Provide the (x, y) coordinate of the cell's center where the given text is located.  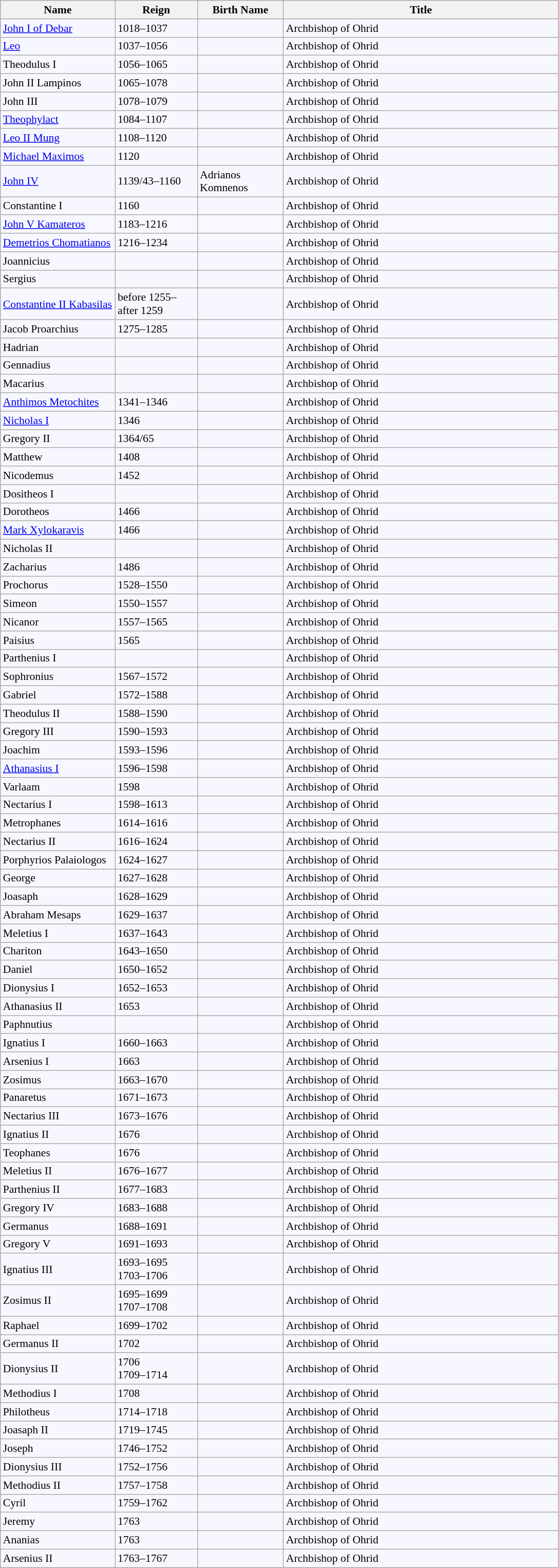
before 1255–after 1259 (156, 304)
1593–1596 (156, 750)
1614–1616 (156, 823)
1683–1688 (156, 1208)
Gregory II (58, 439)
Meletius I (58, 933)
1108–1120 (156, 138)
1341–1346 (156, 402)
1714–1718 (156, 1412)
Dositheos I (58, 494)
1677–1683 (156, 1190)
Macarius (58, 384)
Porphyrios Palaiologos (58, 860)
1746–1752 (156, 1449)
17061709–1714 (156, 1369)
Gennadius (58, 365)
John V Kamateros (58, 225)
Chariton (58, 951)
Matthew (58, 457)
Meletius II (58, 1171)
Jeremy (58, 1522)
Constantine II Kabasilas (58, 304)
Leo II Mung (58, 138)
Zosimus (58, 1080)
Athanasius I (58, 768)
1702 (156, 1344)
1676–1677 (156, 1171)
1037–1056 (156, 46)
Zosimus II (58, 1300)
Arsenius I (58, 1061)
1652–1653 (156, 988)
Joachim (58, 750)
1660–1663 (156, 1043)
1550–1557 (156, 604)
Parthenius I (58, 658)
1643–1650 (156, 951)
Nicanor (58, 622)
Gregory III (58, 732)
1628–1629 (156, 897)
1120 (156, 156)
1408 (156, 457)
Germanus II (58, 1344)
1752–1756 (156, 1467)
1056–1065 (156, 65)
1528–1550 (156, 585)
Name (58, 10)
1759–1762 (156, 1503)
Cyril (58, 1503)
1691–1693 (156, 1244)
Gabriel (58, 695)
1567–1572 (156, 677)
1216–1234 (156, 243)
Simeon (58, 604)
1065–1078 (156, 83)
1598–1613 (156, 805)
Theophylact (58, 120)
1557–1565 (156, 622)
1627–1628 (156, 878)
Methodius I (58, 1394)
Demetrios Chomatianos (58, 243)
Title (421, 10)
1160 (156, 206)
Adrianos Komnenos (240, 181)
Paisius (58, 640)
1688–1691 (156, 1226)
Ignatius I (58, 1043)
George (58, 878)
Arsenius II (58, 1558)
Ignatius III (58, 1269)
Birth Name (240, 10)
Jacob Proarchius (58, 329)
1572–1588 (156, 695)
1588–1590 (156, 713)
1364/65 (156, 439)
Mark Xylokaravis (58, 530)
Hadrian (58, 347)
Nicholas I (58, 420)
John I of Debar (58, 28)
Philotheus (58, 1412)
1598 (156, 787)
1671–1673 (156, 1098)
John IV (58, 181)
1719–1745 (156, 1430)
1616–1624 (156, 842)
1663 (156, 1061)
Germanus (58, 1226)
1673–1676 (156, 1116)
Sergius (58, 279)
Abraham Mesaps (58, 915)
1708 (156, 1394)
John III (58, 101)
1486 (156, 567)
Michael Maximos (58, 156)
Metrophanes (58, 823)
1596–1598 (156, 768)
Panaretus (58, 1098)
Joannicius (58, 261)
1699–1702 (156, 1325)
Dionysius III (58, 1467)
Nectarius II (58, 842)
1139/43–1160 (156, 181)
1653 (156, 1006)
Joseph (58, 1449)
Gregory IV (58, 1208)
Nicholas II (58, 549)
1629–1637 (156, 915)
Leo (58, 46)
Ananias (58, 1540)
1650–1652 (156, 970)
Dionysius I (58, 988)
Methodius II (58, 1485)
1183–1216 (156, 225)
Raphael (58, 1325)
1078–1079 (156, 101)
1590–1593 (156, 732)
Paphnutius (58, 1025)
1275–1285 (156, 329)
John II Lampinos (58, 83)
1663–1670 (156, 1080)
1624–1627 (156, 860)
Zacharius (58, 567)
Nectarius III (58, 1116)
1637–1643 (156, 933)
1763–1767 (156, 1558)
1452 (156, 475)
Nectarius I (58, 805)
Sophronius (58, 677)
Joasaph (58, 897)
Daniel (58, 970)
1693–16951703–1706 (156, 1269)
Teophanes (58, 1153)
Varlaam (58, 787)
Constantine I (58, 206)
Anthimos Metochites (58, 402)
Dionysius II (58, 1369)
Reign (156, 10)
1695–16991707–1708 (156, 1300)
Prochorus (58, 585)
Athanasius II (58, 1006)
1346 (156, 420)
1084–1107 (156, 120)
Joasaph II (58, 1430)
Theodulus I (58, 65)
Dorotheos (58, 512)
Gregory V (58, 1244)
Ignatius II (58, 1135)
Nicodemus (58, 475)
1565 (156, 640)
1018–1037 (156, 28)
Parthenius II (58, 1190)
1757–1758 (156, 1485)
Theodulus II (58, 713)
